Provide the (x, y) coordinate of the cell's center where the given text is located.  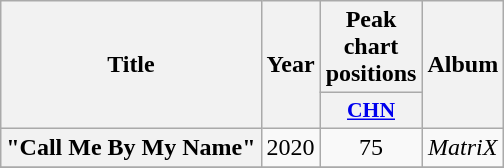
75 (371, 147)
Album (463, 65)
Title (131, 65)
"Call Me By My Name" (131, 147)
2020 (290, 147)
MatriX (463, 147)
CHN (371, 111)
Year (290, 65)
Peak chart positions (371, 47)
